Return the [x, y] coordinate for the center point of the cell that contains the specified text.  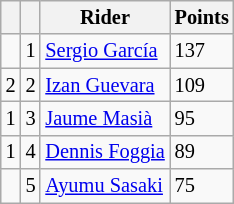
Points [202, 17]
75 [202, 186]
95 [202, 118]
89 [202, 152]
3 [31, 118]
Ayumu Sasaki [104, 186]
Dennis Foggia [104, 152]
137 [202, 51]
Jaume Masià [104, 118]
Izan Guevara [104, 85]
Rider [104, 17]
4 [31, 152]
Sergio García [104, 51]
5 [31, 186]
109 [202, 85]
